Find where the given text appears and provide that cell's center as [X, Y] coordinate. 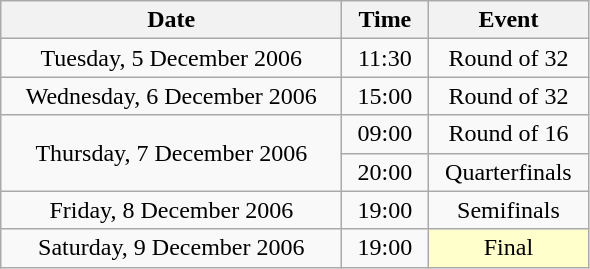
20:00 [385, 172]
Semifinals [508, 210]
Date [172, 20]
Tuesday, 5 December 2006 [172, 58]
Wednesday, 6 December 2006 [172, 96]
Time [385, 20]
09:00 [385, 134]
Thursday, 7 December 2006 [172, 153]
Saturday, 9 December 2006 [172, 248]
Friday, 8 December 2006 [172, 210]
Round of 16 [508, 134]
Quarterfinals [508, 172]
Final [508, 248]
Event [508, 20]
15:00 [385, 96]
11:30 [385, 58]
